Find where the given text appears and provide that cell's center as (X, Y) coordinate. 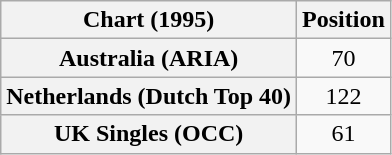
UK Singles (OCC) (149, 134)
Netherlands (Dutch Top 40) (149, 96)
122 (344, 96)
61 (344, 134)
70 (344, 58)
Position (344, 20)
Chart (1995) (149, 20)
Australia (ARIA) (149, 58)
